Capture the cell that displays the provided text and extract its (x, y) central coordinate. 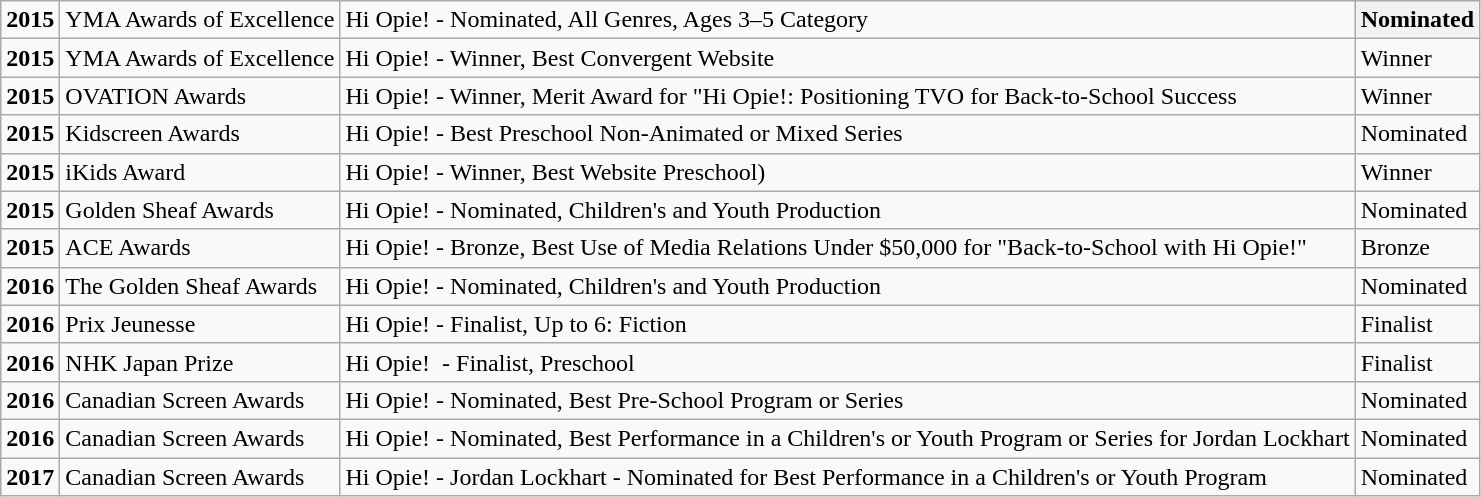
Hi Opie! - Nominated, Best Pre-School Program or Series (848, 400)
iKids Award (200, 172)
Hi Opie! - Best Preschool Non-Animated or Mixed Series (848, 134)
NHK Japan Prize (200, 362)
Hi Opie! - Winner, Merit Award for "Hi Opie!: Positioning TVO for Back-to-School Success (848, 96)
Golden Sheaf Awards (200, 210)
Hi Opie! - Finalist, Preschool (848, 362)
Hi Opie! - Winner, Best Website Preschool) (848, 172)
The Golden Sheaf Awards (200, 286)
Hi Opie! - Nominated, Best Performance in a Children's or Youth Program or Series for Jordan Lockhart (848, 438)
Hi Opie! - Nominated, All Genres, Ages 3–5 Category (848, 20)
Bronze (1417, 248)
Hi Opie! - Jordan Lockhart - Nominated for Best Performance in a Children's or Youth Program (848, 477)
Kidscreen Awards (200, 134)
2017 (30, 477)
Hi Opie! - Finalist, Up to 6: Fiction (848, 324)
Hi Opie! - Bronze, Best Use of Media Relations Under $50,000 for "Back-to-School with Hi Opie!" (848, 248)
Hi Opie! - Winner, Best Convergent Website (848, 58)
ACE Awards (200, 248)
OVATION Awards (200, 96)
Prix Jeunesse (200, 324)
